Find where the given text appears and provide that cell's center as [X, Y] coordinate. 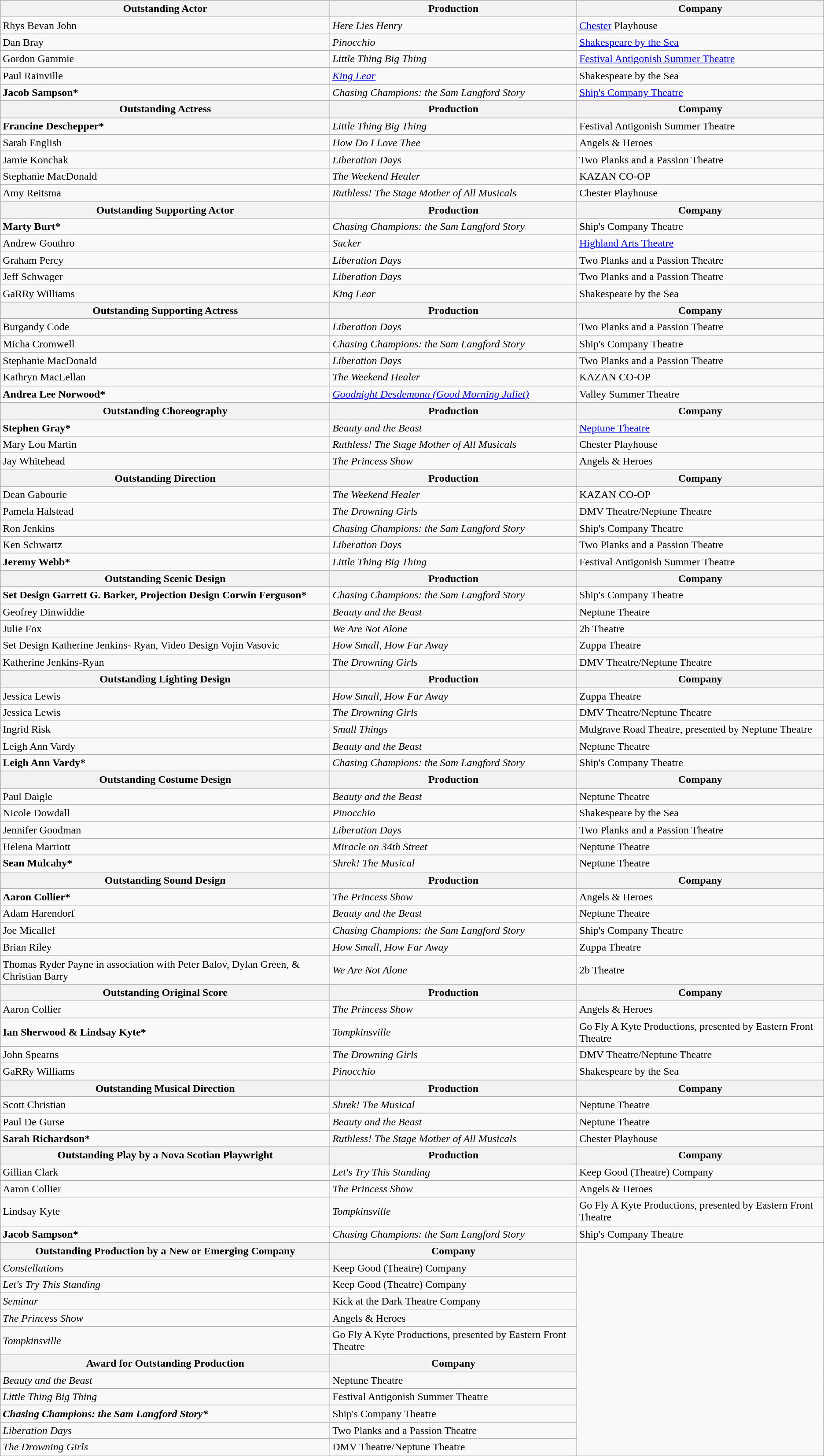
Here Lies Henry [453, 26]
Award for Outstanding Production [166, 1364]
Leigh Ann Vardy [166, 746]
Chasing Champions: the Sam Langford Story* [166, 1414]
Gordon Gammie [166, 59]
Lindsay Kyte [166, 1212]
Outstanding Actor [166, 9]
Helena Marriott [166, 847]
Scott Christian [166, 1105]
Leigh Ann Vardy* [166, 763]
Adam Harendorf [166, 914]
John Spearns [166, 1055]
Goodnight Desdemona (Good Morning Juliet) [453, 394]
Constellations [166, 1268]
Joe Micallef [166, 930]
Sean Mulcahy* [166, 863]
Gillian Clark [166, 1172]
Outstanding Supporting Actor [166, 210]
Seminar [166, 1301]
Outstanding Musical Direction [166, 1088]
Highland Arts Theatre [700, 243]
Set Design Katherine Jenkins- Ryan, Video Design Vojin Vasovic [166, 645]
Valley Summer Theatre [700, 394]
How Do I Love Thee [453, 143]
Outstanding Costume Design [166, 780]
Ron Jenkins [166, 528]
Dan Bray [166, 42]
Aaron Collier* [166, 897]
Mary Lou Martin [166, 444]
Amy Reitsma [166, 193]
Brian Riley [166, 947]
Mulgrave Road Theatre, presented by Neptune Theatre [700, 729]
Jeremy Webb* [166, 562]
Marty Burt* [166, 227]
Katherine Jenkins-Ryan [166, 662]
Small Things [453, 729]
Geofrey Dinwiddie [166, 612]
Jennifer Goodman [166, 830]
Sarah Richardson* [166, 1139]
Miracle on 34th Street [453, 847]
Outstanding Production by a New or Emerging Company [166, 1251]
Outstanding Direction [166, 478]
Outstanding Play by a Nova Scotian Playwright [166, 1155]
Pamela Halstead [166, 512]
Sarah English [166, 143]
Dean Gabourie [166, 495]
Outstanding Lighting Design [166, 679]
Jay Whitehead [166, 461]
Outstanding Sound Design [166, 880]
Ian Sherwood & Lindsay Kyte* [166, 1032]
Paul Rainville [166, 76]
Micha Cromwell [166, 344]
Rhys Bevan John [166, 26]
Outstanding Choreography [166, 411]
Julie Fox [166, 629]
Andrea Lee Norwood* [166, 394]
Francine Deschepper* [166, 126]
Andrew Gouthro [166, 243]
Outstanding Actress [166, 109]
Graham Percy [166, 260]
Paul De Gurse [166, 1122]
Ingrid Risk [166, 729]
Jamie Konchak [166, 159]
Outstanding Original Score [166, 992]
Jeff Schwager [166, 277]
Paul Daigle [166, 796]
Sucker [453, 243]
Stephen Gray* [166, 428]
Set Design Garrett G. Barker, Projection Design Corwin Ferguson* [166, 595]
Outstanding Supporting Actress [166, 310]
Burgandy Code [166, 327]
Thomas Ryder Payne in association with Peter Balov, Dylan Green, & Christian Barry [166, 969]
Nicole Dowdall [166, 813]
Kick at the Dark Theatre Company [453, 1301]
Kathryn MacLellan [166, 377]
Outstanding Scenic Design [166, 579]
Ken Schwartz [166, 545]
